Scan for the cell matching the given text and deliver its [x, y] coordinate at center. 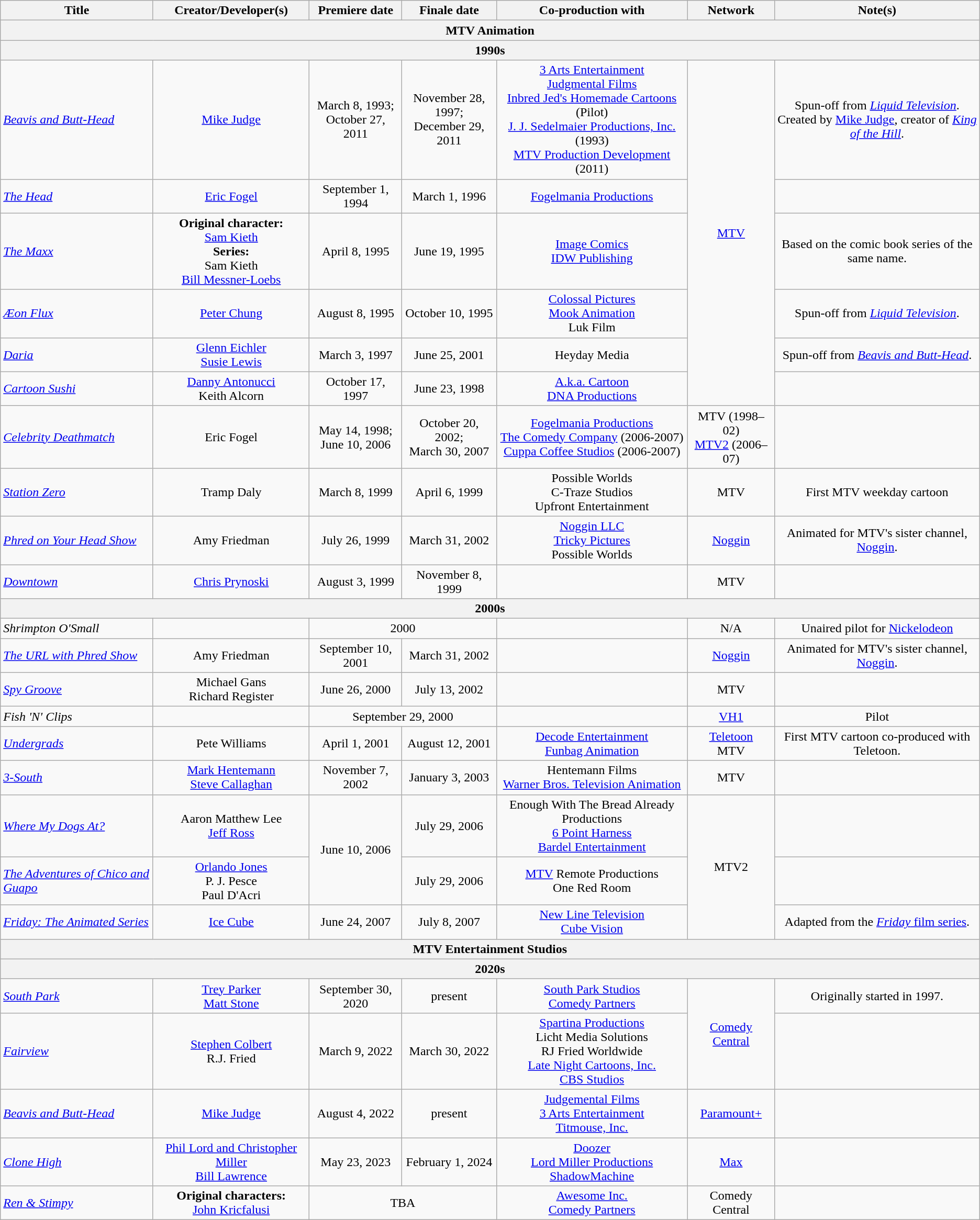
2020s [490, 969]
Spy Groove [77, 690]
July 8, 2007 [449, 922]
August 8, 1995 [356, 314]
March 30, 2022 [449, 1051]
March 8, 1999 [356, 492]
July 13, 2002 [449, 690]
Pete Williams [231, 743]
Fairview [77, 1051]
Premiere date [356, 10]
Where My Dogs At? [77, 826]
Glenn EichlerSusie Lewis [231, 355]
Adapted from the Friday film series. [877, 922]
March 1, 1996 [449, 196]
November 8, 1999 [449, 581]
Hentemann FilmsWarner Bros. Television Animation [592, 778]
MTV2 [731, 867]
Based on the comic book series of the same name. [877, 251]
November 7, 2002 [356, 778]
October 10, 1995 [449, 314]
2000 [403, 629]
The Head [77, 196]
March 8, 1993;October 27, 2011 [356, 119]
Pilot [877, 717]
Downtown [77, 581]
October 20, 2002;March 30, 2007 [449, 436]
May 23, 2023 [356, 1162]
Fogelmania Productions [592, 196]
Colossal PicturesMook AnimationLuk Film [592, 314]
The URL with Phred Show [77, 655]
Originally started in 1997. [877, 995]
Network [731, 10]
July 26, 1999 [356, 540]
Daria [77, 355]
Noggin LLCTricky PicturesPossible Worlds [592, 540]
1990s [490, 50]
Awesome Inc.Comedy Partners [592, 1203]
The Maxx [77, 251]
Celebrity Deathmatch [77, 436]
June 25, 2001 [449, 355]
Danny AntonucciKeith Alcorn [231, 388]
June 26, 2000 [356, 690]
3-South [77, 778]
Spun-off from Beavis and Butt-Head. [877, 355]
First MTV cartoon co-produced with Teletoon. [877, 743]
January 3, 2003 [449, 778]
Peter Chung [231, 314]
Possible WorldsC-Traze StudiosUpfront Entertainment [592, 492]
August 12, 2001 [449, 743]
South Park [77, 995]
First MTV weekday cartoon [877, 492]
June 10, 2006 [356, 850]
Note(s) [877, 10]
August 4, 2022 [356, 1113]
South Park Studios Comedy Partners [592, 995]
April 6, 1999 [449, 492]
Mark HentemannSteve Callaghan [231, 778]
June 19, 1995 [449, 251]
A.k.a. CartoonDNA Productions [592, 388]
TeletoonMTV [731, 743]
DoozerLord Miller ProductionsShadowMachine [592, 1162]
April 1, 2001 [356, 743]
2000s [490, 609]
MTV Remote ProductionsOne Red Room [592, 881]
MTV Animation [490, 30]
TBA [403, 1203]
VH1 [731, 717]
October 17, 1997 [356, 388]
April 8, 1995 [356, 251]
Tramp Daly [231, 492]
Shrimpton O'Small [77, 629]
September 10, 2001 [356, 655]
September 29, 2000 [403, 717]
Fogelmania ProductionsThe Comedy Company (2006-2007)Cuppa Coffee Studios (2006-2007) [592, 436]
March 9, 2022 [356, 1051]
3 Arts EntertainmentJudgmental FilmsInbred Jed's Homemade Cartoons (Pilot)J. J. Sedelmaier Productions, Inc. (1993)MTV Production Development (2011) [592, 119]
Ren & Stimpy [77, 1203]
New Line TelevisionCube Vision [592, 922]
September 30, 2020 [356, 995]
Phred on Your Head Show [77, 540]
Unaired pilot for Nickelodeon [877, 629]
Trey ParkerMatt Stone [231, 995]
MTV Entertainment Studios [490, 949]
Decode EntertainmentFunbag Animation [592, 743]
Spun-off from Liquid Television. [877, 314]
Original character:Sam KiethSeries:Sam KiethBill Messner-Loebs [231, 251]
Creator/Developer(s) [231, 10]
Enough With The Bread Already Productions6 Point HarnessBardel Entertainment [592, 826]
N/A [731, 629]
Title [77, 10]
June 23, 1998 [449, 388]
Heyday Media [592, 355]
Spun-off from Liquid Television.Created by Mike Judge, creator of King of the Hill. [877, 119]
Co-production with [592, 10]
Orlando JonesP. J. PescePaul D'Acri [231, 881]
Max [731, 1162]
Aaron Matthew LeeJeff Ross [231, 826]
March 3, 1997 [356, 355]
Fish 'N' Clips [77, 717]
Ice Cube [231, 922]
Chris Prynoski [231, 581]
February 1, 2024 [449, 1162]
Paramount+ [731, 1113]
Clone High [77, 1162]
August 3, 1999 [356, 581]
Cartoon Sushi [77, 388]
Friday: The Animated Series [77, 922]
September 1, 1994 [356, 196]
Image ComicsIDW Publishing [592, 251]
Stephen ColbertR.J. Fried [231, 1051]
Spartina ProductionsLicht Media SolutionsRJ Fried WorldwideLate Night Cartoons, Inc.CBS Studios [592, 1051]
Judgemental Films3 Arts Entertainment Titmouse, Inc. [592, 1113]
Original characters:John Kricfalusi [231, 1203]
May 14, 1998;June 10, 2006 [356, 436]
Undergrads [77, 743]
MTV (1998–02)MTV2 (2006–07) [731, 436]
Michael GansRichard Register [231, 690]
November 28, 1997;December 29, 2011 [449, 119]
Finale date [449, 10]
Phil Lord and Christopher MillerBill Lawrence [231, 1162]
Station Zero [77, 492]
The Adventures of Chico and Guapo [77, 881]
June 24, 2007 [356, 922]
Æon Flux [77, 314]
